Return the [x, y] coordinate for the center point of the cell that contains the specified text.  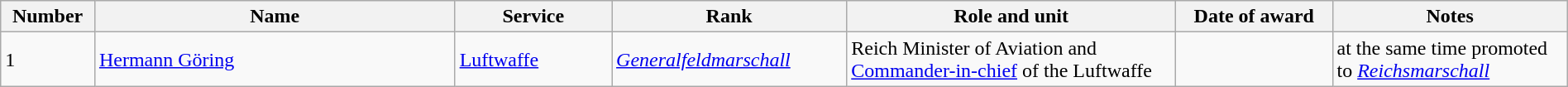
1 [48, 60]
Number [48, 17]
Reich Minister of Aviation and Commander-in-chief of the Luftwaffe [1011, 60]
at the same time promoted to Reichsmarschall [1450, 60]
Notes [1450, 17]
Date of award [1254, 17]
Generalfeldmarschall [729, 60]
Name [275, 17]
Luftwaffe [533, 60]
Rank [729, 17]
Role and unit [1011, 17]
Hermann Göring [275, 60]
Service [533, 17]
